Identify which cell holds the provided text, then report its [X, Y] central coordinate. 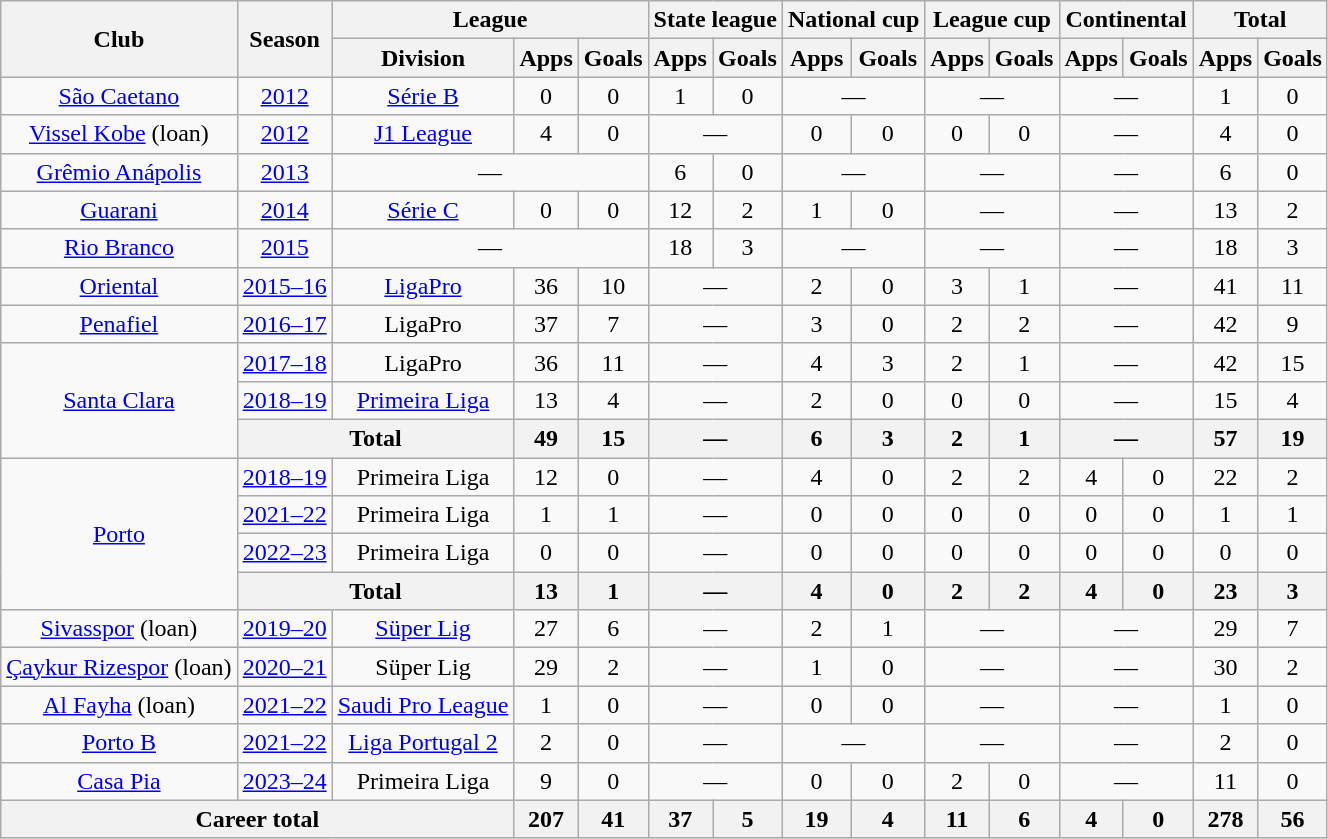
2020–21 [284, 667]
278 [1225, 819]
56 [1293, 819]
Career total [258, 819]
Division [423, 58]
Guarani [119, 210]
10 [613, 286]
Çaykur Rizespor (loan) [119, 667]
League cup [992, 20]
State league [715, 20]
Série C [423, 210]
2014 [284, 210]
Al Fayha (loan) [119, 705]
Oriental [119, 286]
Continental [1126, 20]
2015 [284, 248]
Grêmio Anápolis [119, 172]
207 [546, 819]
Saudi Pro League [423, 705]
Santa Clara [119, 400]
Porto B [119, 743]
57 [1225, 438]
São Caetano [119, 96]
Casa Pia [119, 781]
2023–24 [284, 781]
2017–18 [284, 362]
2015–16 [284, 286]
National cup [853, 20]
Série B [423, 96]
League [490, 20]
2022–23 [284, 553]
2019–20 [284, 629]
Penafiel [119, 324]
2013 [284, 172]
30 [1225, 667]
22 [1225, 477]
Club [119, 39]
2016–17 [284, 324]
Season [284, 39]
Rio Branco [119, 248]
49 [546, 438]
Porto [119, 534]
Vissel Kobe (loan) [119, 134]
23 [1225, 591]
Sivasspor (loan) [119, 629]
27 [546, 629]
Liga Portugal 2 [423, 743]
J1 League [423, 134]
5 [748, 819]
